Pinpoint the cell where the given text exists, returning its [x, y] midpoint coordinate. 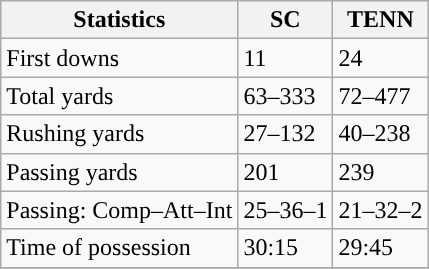
24 [380, 58]
SC [286, 20]
Passing: Comp–Att–Int [120, 210]
Rushing yards [120, 134]
30:15 [286, 248]
21–32–2 [380, 210]
40–238 [380, 134]
TENN [380, 20]
72–477 [380, 96]
Passing yards [120, 172]
11 [286, 58]
25–36–1 [286, 210]
201 [286, 172]
239 [380, 172]
Total yards [120, 96]
Time of possession [120, 248]
63–333 [286, 96]
First downs [120, 58]
29:45 [380, 248]
Statistics [120, 20]
27–132 [286, 134]
